Search for the cell housing the specified text and yield its (X, Y) center coordinate. 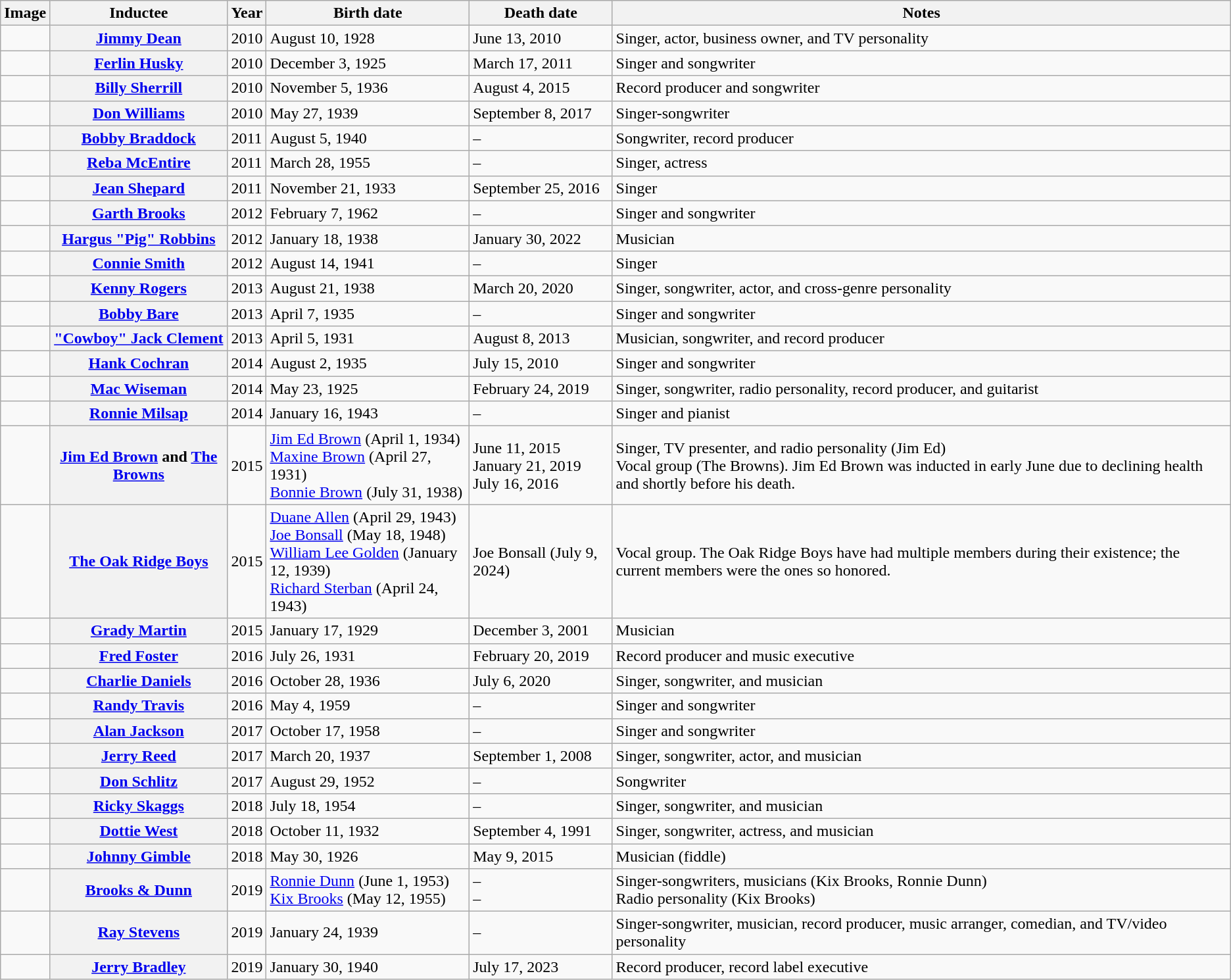
January 30, 2022 (541, 238)
Joe Bonsall (July 9, 2024) (541, 562)
March 17, 2011 (541, 63)
July 26, 1931 (368, 656)
– – (541, 891)
April 7, 1935 (368, 314)
March 20, 2020 (541, 288)
April 5, 1931 (368, 339)
July 15, 2010 (541, 364)
Grady Martin (139, 631)
Musician, songwriter, and record producer (921, 339)
Singer, songwriter, actress, and musician (921, 831)
Record producer and songwriter (921, 88)
Birth date (368, 13)
August 21, 1938 (368, 288)
Singer and pianist (921, 414)
Alan Jackson (139, 731)
Image (25, 13)
"Cowboy" Jack Clement (139, 339)
August 5, 1940 (368, 138)
Billy Sherrill (139, 88)
January 16, 1943 (368, 414)
Jimmy Dean (139, 38)
Randy Travis (139, 706)
January 17, 1929 (368, 631)
January 18, 1938 (368, 238)
January 24, 1939 (368, 933)
Musician (fiddle) (921, 856)
Inductee (139, 13)
Notes (921, 13)
Death date (541, 13)
August 4, 2015 (541, 88)
Singer, songwriter, actor, and cross-genre personality (921, 288)
Ray Stevens (139, 933)
Jim Ed Brown (April 1, 1934) Maxine Brown (April 27, 1931) Bonnie Brown (July 31, 1938) (368, 466)
Singer-songwriters, musicians (Kix Brooks, Ronnie Dunn) Radio personality (Kix Brooks) (921, 891)
December 3, 2001 (541, 631)
Singer, actress (921, 163)
Kenny Rogers (139, 288)
Ronnie Dunn (June 1, 1953) Kix Brooks (May 12, 1955) (368, 891)
Record producer, record label executive (921, 967)
Reba McEntire (139, 163)
Record producer and music executive (921, 656)
February 24, 2019 (541, 389)
Bobby Braddock (139, 138)
January 30, 1940 (368, 967)
Singer-songwriter, musician, record producer, music arranger, comedian, and TV/video personality (921, 933)
February 20, 2019 (541, 656)
Vocal group. The Oak Ridge Boys have had multiple members during their existence; the current members were the ones so honored. (921, 562)
October 11, 1932 (368, 831)
May 23, 1925 (368, 389)
September 4, 1991 (541, 831)
Ferlin Husky (139, 63)
Dottie West (139, 831)
June 11, 2015 January 21, 2019 July 16, 2016 (541, 466)
July 17, 2023 (541, 967)
November 21, 1933 (368, 188)
Connie Smith (139, 263)
Songwriter (921, 781)
Don Schlitz (139, 781)
Don Williams (139, 113)
May 4, 1959 (368, 706)
Hank Cochran (139, 364)
May 9, 2015 (541, 856)
Songwriter, record producer (921, 138)
Jim Ed Brown and The Browns (139, 466)
September 1, 2008 (541, 756)
Johnny Gimble (139, 856)
March 28, 1955 (368, 163)
Fred Foster (139, 656)
Brooks & Dunn (139, 891)
Mac Wiseman (139, 389)
Singer, actor, business owner, and TV personality (921, 38)
July 6, 2020 (541, 681)
May 30, 1926 (368, 856)
December 3, 1925 (368, 63)
Jean Shepard (139, 188)
Garth Brooks (139, 213)
August 8, 2013 (541, 339)
The Oak Ridge Boys (139, 562)
Singer, songwriter, actor, and musician (921, 756)
August 14, 1941 (368, 263)
May 27, 1939 (368, 113)
Ricky Skaggs (139, 806)
Singer, songwriter, radio personality, record producer, and guitarist (921, 389)
June 13, 2010 (541, 38)
July 18, 1954 (368, 806)
Duane Allen (April 29, 1943)Joe Bonsall (May 18, 1948)William Lee Golden (January 12, 1939)Richard Sterban (April 24, 1943) (368, 562)
February 7, 1962 (368, 213)
September 25, 2016 (541, 188)
Year (247, 13)
Jerry Reed (139, 756)
November 5, 1936 (368, 88)
October 17, 1958 (368, 731)
Charlie Daniels (139, 681)
October 28, 1936 (368, 681)
Singer-songwriter (921, 113)
August 2, 1935 (368, 364)
Hargus "Pig" Robbins (139, 238)
August 29, 1952 (368, 781)
September 8, 2017 (541, 113)
Jerry Bradley (139, 967)
Bobby Bare (139, 314)
Ronnie Milsap (139, 414)
March 20, 1937 (368, 756)
August 10, 1928 (368, 38)
